Output the [x, y] coordinate of the center of the cell containing the given text.  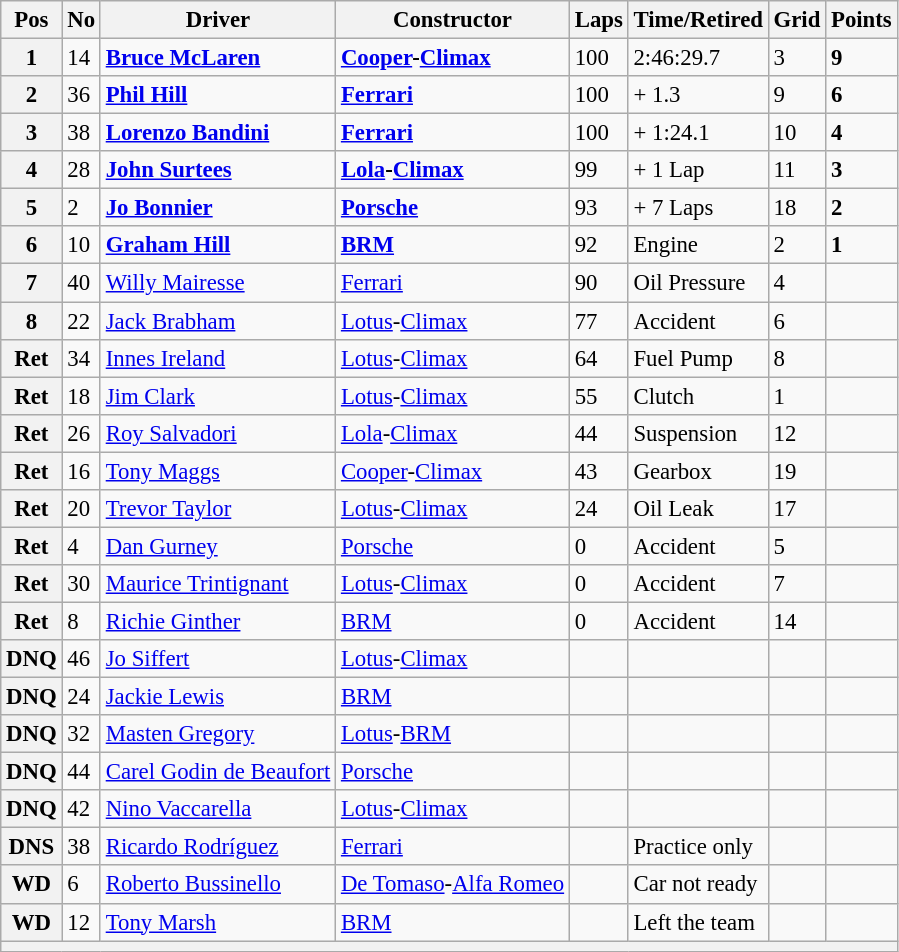
Pos [32, 20]
Driver [218, 20]
22 [81, 321]
26 [81, 433]
Nino Vaccarella [218, 809]
32 [81, 734]
Clutch [698, 396]
36 [81, 95]
Fuel Pump [698, 358]
Tony Marsh [218, 922]
+ 7 Laps [698, 208]
Graham Hill [218, 245]
Jackie Lewis [218, 697]
Time/Retired [698, 20]
Roberto Bussinello [218, 885]
Suspension [698, 433]
Car not ready [698, 885]
Ricardo Rodríguez [218, 847]
42 [81, 809]
34 [81, 358]
Constructor [453, 20]
46 [81, 659]
92 [598, 245]
2:46:29.7 [698, 58]
Richie Ginther [218, 621]
Oil Leak [698, 509]
Laps [598, 20]
40 [81, 283]
Jo Siffert [218, 659]
+ 1:24.1 [698, 133]
17 [796, 509]
55 [598, 396]
Grid [796, 20]
+ 1.3 [698, 95]
Carel Godin de Beaufort [218, 772]
11 [796, 170]
Left the team [698, 922]
Practice only [698, 847]
Phil Hill [218, 95]
77 [598, 321]
De Tomaso-Alfa Romeo [453, 885]
99 [598, 170]
DNS [32, 847]
93 [598, 208]
Jim Clark [218, 396]
28 [81, 170]
Dan Gurney [218, 546]
John Surtees [218, 170]
64 [598, 358]
Engine [698, 245]
30 [81, 584]
Bruce McLaren [218, 58]
Oil Pressure [698, 283]
Roy Salvadori [218, 433]
Tony Maggs [218, 471]
+ 1 Lap [698, 170]
Points [862, 20]
16 [81, 471]
Gearbox [698, 471]
20 [81, 509]
Innes Ireland [218, 358]
Lotus-BRM [453, 734]
Lorenzo Bandini [218, 133]
Jack Brabham [218, 321]
90 [598, 283]
Willy Mairesse [218, 283]
19 [796, 471]
Jo Bonnier [218, 208]
Trevor Taylor [218, 509]
43 [598, 471]
No [81, 20]
Masten Gregory [218, 734]
Maurice Trintignant [218, 584]
